Determine the (X, Y) coordinate at the center of the cell enclosing the given text.  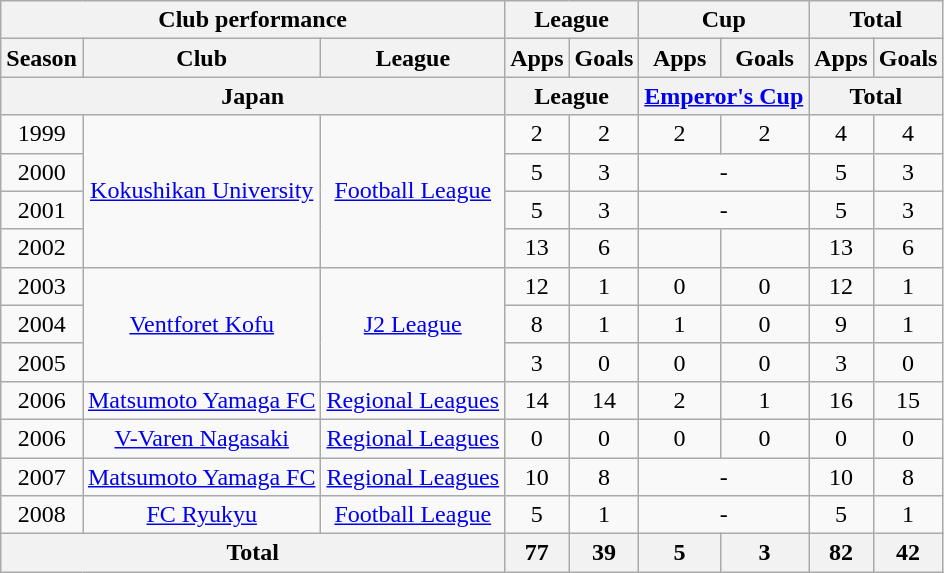
Club (201, 58)
2007 (42, 477)
Emperor's Cup (724, 96)
J2 League (413, 324)
Club performance (253, 20)
Season (42, 58)
2000 (42, 172)
Ventforet Kofu (201, 324)
2008 (42, 515)
9 (841, 324)
Kokushikan University (201, 191)
FC Ryukyu (201, 515)
2002 (42, 248)
1999 (42, 134)
Cup (724, 20)
2004 (42, 324)
39 (604, 553)
V-Varen Nagasaki (201, 438)
2003 (42, 286)
77 (537, 553)
42 (908, 553)
2005 (42, 362)
Japan (253, 96)
82 (841, 553)
2001 (42, 210)
16 (841, 400)
15 (908, 400)
